Determine the (x, y) coordinate at the center of the cell enclosing the given text.  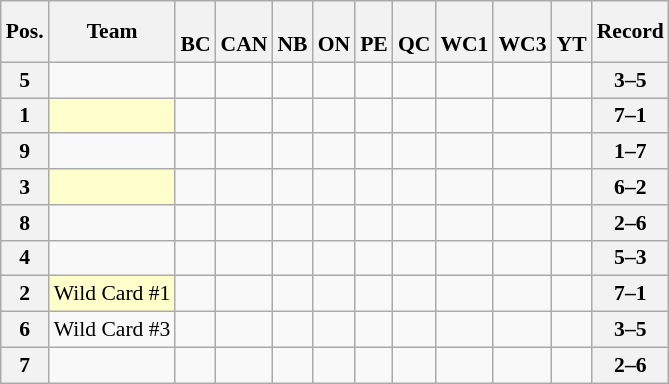
1 (25, 116)
Wild Card #3 (112, 330)
4 (25, 258)
QC (414, 32)
Wild Card #1 (112, 294)
5–3 (630, 258)
3 (25, 187)
Record (630, 32)
WC1 (464, 32)
6 (25, 330)
8 (25, 223)
9 (25, 152)
5 (25, 80)
WC3 (522, 32)
BC (195, 32)
YT (572, 32)
7 (25, 365)
PE (374, 32)
6–2 (630, 187)
CAN (244, 32)
2 (25, 294)
Team (112, 32)
Pos. (25, 32)
ON (334, 32)
1–7 (630, 152)
NB (292, 32)
